Locate the cell with the specified text and output its (X, Y) center coordinate. 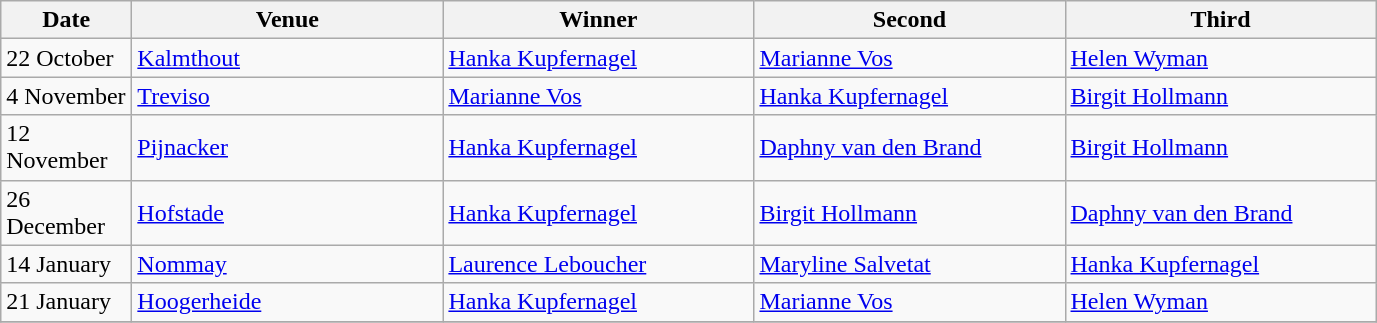
Winner (598, 20)
Second (910, 20)
4 November (66, 96)
21 January (66, 302)
Hofstade (288, 212)
Date (66, 20)
Third (1220, 20)
Kalmthout (288, 58)
22 October (66, 58)
14 January (66, 264)
Hoogerheide (288, 302)
Pijnacker (288, 148)
Laurence Leboucher (598, 264)
Treviso (288, 96)
Maryline Salvetat (910, 264)
26 December (66, 212)
Venue (288, 20)
12 November (66, 148)
Nommay (288, 264)
